Capture the cell that displays the provided text and extract its [X, Y] central coordinate. 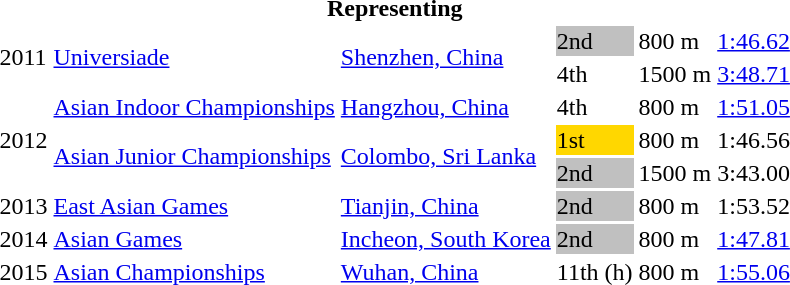
Asian Junior Championships [194, 156]
Incheon, South Korea [446, 239]
1st [594, 140]
Colombo, Sri Lanka [446, 156]
Asian Indoor Championships [194, 107]
East Asian Games [194, 206]
Universiade [194, 58]
Asian Games [194, 239]
Shenzhen, China [446, 58]
Tianjin, China [446, 206]
Hangzhou, China [446, 107]
